Return [x, y] of the center of cell containing provided text 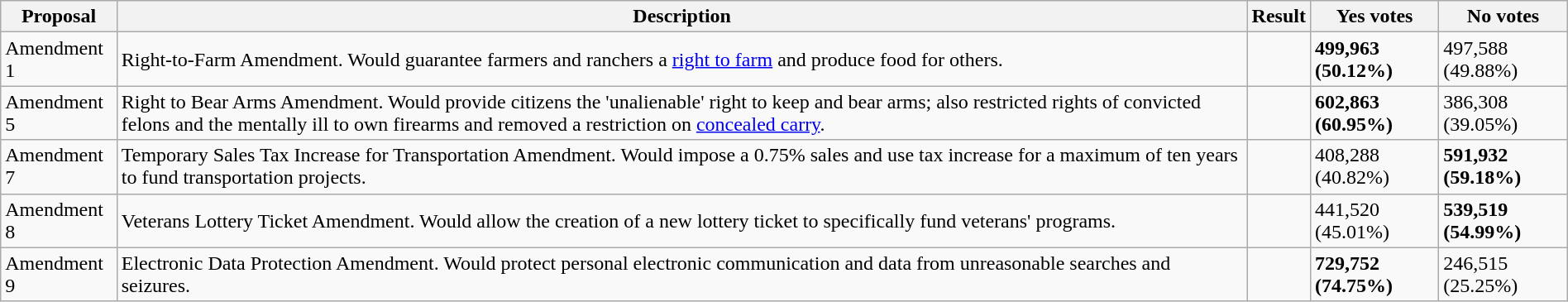
246,515 (25.25%) [1503, 275]
Description [681, 17]
729,752 (74.75%) [1374, 275]
Veterans Lottery Ticket Amendment. Would allow the creation of a new lottery ticket to specifically fund veterans' programs. [681, 220]
Proposal [59, 17]
Amendment 8 [59, 220]
Right-to-Farm Amendment. Would guarantee farmers and ranchers a right to farm and produce food for others. [681, 60]
Amendment 5 [59, 113]
Amendment 9 [59, 275]
Result [1279, 17]
Yes votes [1374, 17]
Amendment 7 [59, 167]
386,308 (39.05%) [1503, 113]
497,588 (49.88%) [1503, 60]
499,963 (50.12%) [1374, 60]
No votes [1503, 17]
441,520 (45.01%) [1374, 220]
Amendment 1 [59, 60]
591,932 (59.18%) [1503, 167]
602,863 (60.95%) [1374, 113]
408,288 (40.82%) [1374, 167]
539,519 (54.99%) [1503, 220]
Electronic Data Protection Amendment. Would protect personal electronic communication and data from unreasonable searches and seizures. [681, 275]
